Locate the cell with the specified text and output its [x, y] center coordinate. 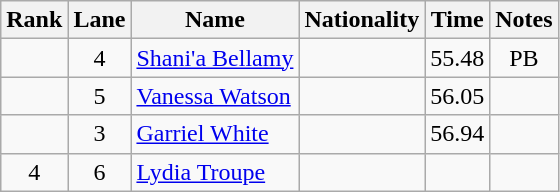
Lydia Troupe [215, 172]
6 [100, 172]
Rank [34, 20]
55.48 [458, 58]
5 [100, 96]
Notes [524, 20]
Vanessa Watson [215, 96]
56.05 [458, 96]
Lane [100, 20]
3 [100, 134]
Nationality [362, 20]
56.94 [458, 134]
Garriel White [215, 134]
Time [458, 20]
Name [215, 20]
PB [524, 58]
Shani'a Bellamy [215, 58]
